Locate the cell with the specified text and output its (x, y) center coordinate. 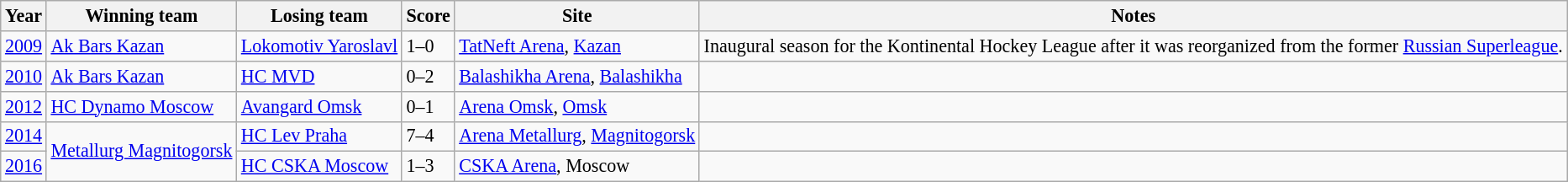
Avangard Omsk (319, 106)
HC Lev Praha (319, 136)
HC Dynamo Moscow (141, 106)
Inaugural season for the Kontinental Hockey League after it was reorganized from the former Russian Superleague. (1133, 45)
HC CSKA Moscow (319, 167)
1–0 (429, 45)
Score (429, 15)
2009 (24, 45)
Balashikha Arena, Balashikha (576, 76)
2014 (24, 136)
Notes (1133, 15)
2016 (24, 167)
Losing team (319, 15)
0–1 (429, 106)
2010 (24, 76)
TatNeft Arena, Kazan (576, 45)
Lokomotiv Yaroslavl (319, 45)
1–3 (429, 167)
2012 (24, 106)
CSKA Arena, Moscow (576, 167)
0–2 (429, 76)
HC MVD (319, 76)
Arena Metallurg, Magnitogorsk (576, 136)
Metallurg Magnitogorsk (141, 152)
Winning team (141, 15)
Year (24, 15)
Arena Omsk, Omsk (576, 106)
7–4 (429, 136)
Site (576, 15)
